Provide the [x, y] coordinate of the cell's center where the given text is located.  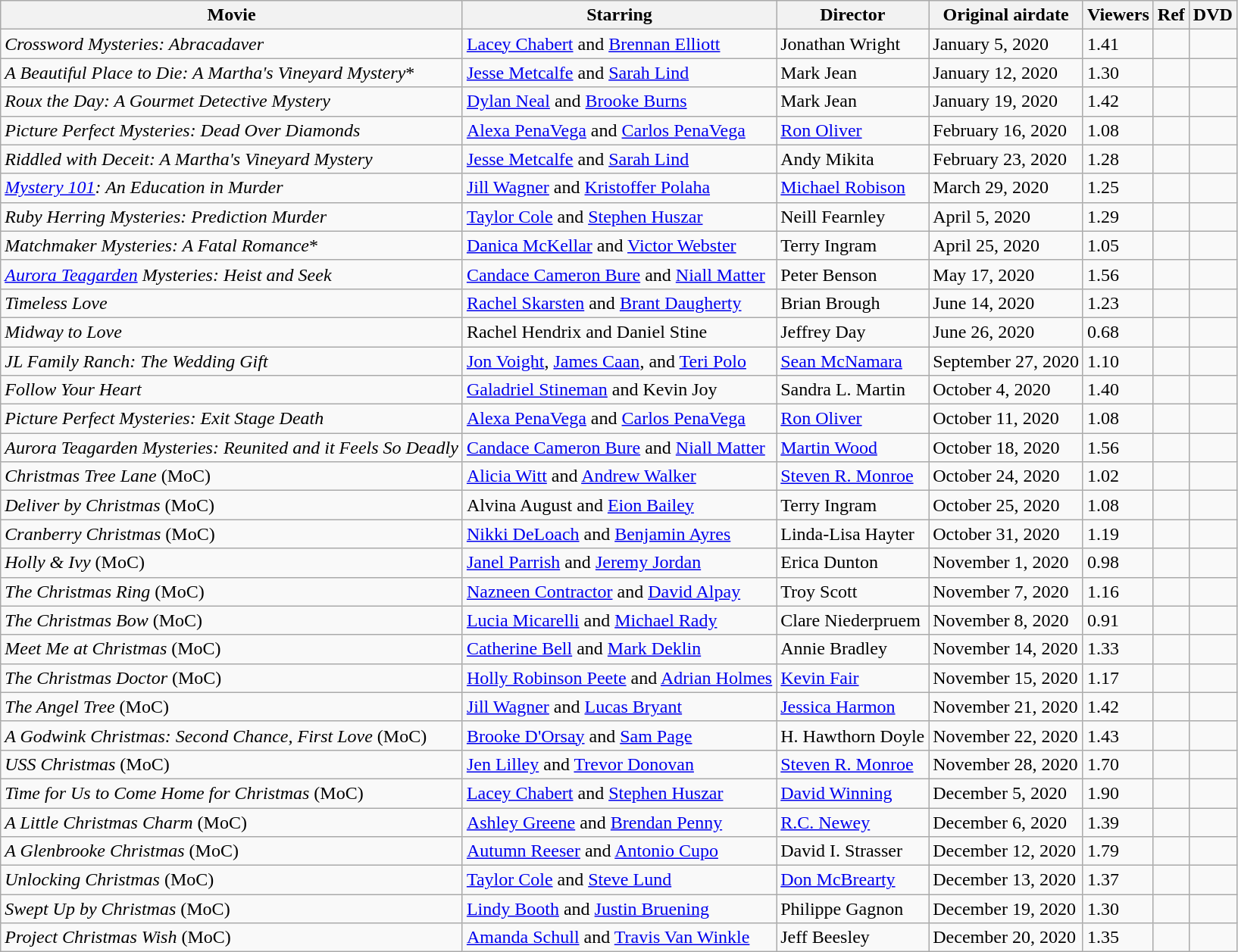
October 25, 2020 [1006, 505]
October 11, 2020 [1006, 419]
Picture Perfect Mysteries: Exit Stage Death [232, 419]
December 5, 2020 [1006, 793]
R.C. Newey [853, 822]
Jeff Beesley [853, 938]
1.41 [1118, 44]
Timeless Love [232, 303]
Rachel Hendrix and Daniel Stine [619, 332]
1.40 [1118, 390]
Brooke D'Orsay and Sam Page [619, 735]
Aurora Teagarden Mysteries: Reunited and it Feels So Deadly [232, 448]
The Angel Tree (MoC) [232, 707]
December 6, 2020 [1006, 822]
1.05 [1118, 245]
Viewers [1118, 15]
1.79 [1118, 851]
Jon Voight, James Caan, and Teri Polo [619, 361]
Peter Benson [853, 274]
The Christmas Doctor (MoC) [232, 678]
Unlocking Christmas (MoC) [232, 880]
H. Hawthorn Doyle [853, 735]
Alvina August and Eion Bailey [619, 505]
September 27, 2020 [1006, 361]
Matchmaker Mysteries: A Fatal Romance* [232, 245]
Jill Wagner and Lucas Bryant [619, 707]
Midway to Love [232, 332]
1.39 [1118, 822]
Time for Us to Come Home for Christmas (MoC) [232, 793]
December 12, 2020 [1006, 851]
Meet Me at Christmas (MoC) [232, 649]
Rachel Skarsten and Brant Daugherty [619, 303]
Jill Wagner and Kristoffer Polaha [619, 188]
Movie [232, 15]
Sean McNamara [853, 361]
Riddled with Deceit: A Martha's Vineyard Mystery [232, 159]
November 7, 2020 [1006, 591]
Lacey Chabert and Stephen Huszar [619, 793]
Clare Niederpruem [853, 620]
The Christmas Ring (MoC) [232, 591]
Picture Perfect Mysteries: Dead Over Diamonds [232, 130]
Autumn Reeser and Antonio Cupo [619, 851]
January 12, 2020 [1006, 73]
David I. Strasser [853, 851]
1.17 [1118, 678]
February 16, 2020 [1006, 130]
Taylor Cole and Steve Lund [619, 880]
1.37 [1118, 880]
Mystery 101: An Education in Murder [232, 188]
David Winning [853, 793]
Original airdate [1006, 15]
Neill Fearnley [853, 217]
Christmas Tree Lane (MoC) [232, 476]
November 1, 2020 [1006, 563]
November 14, 2020 [1006, 649]
1.19 [1118, 534]
June 26, 2020 [1006, 332]
October 24, 2020 [1006, 476]
A Glenbrooke Christmas (MoC) [232, 851]
Janel Parrish and Jeremy Jordan [619, 563]
Starring [619, 15]
Jen Lilley and Trevor Donovan [619, 764]
May 17, 2020 [1006, 274]
November 28, 2020 [1006, 764]
Deliver by Christmas (MoC) [232, 505]
Annie Bradley [853, 649]
Ruby Herring Mysteries: Prediction Murder [232, 217]
1.10 [1118, 361]
April 25, 2020 [1006, 245]
JL Family Ranch: The Wedding Gift [232, 361]
Ref [1171, 15]
Follow Your Heart [232, 390]
Danica McKellar and Victor Webster [619, 245]
June 14, 2020 [1006, 303]
Linda-Lisa Hayter [853, 534]
Galadriel Stineman and Kevin Joy [619, 390]
Troy Scott [853, 591]
1.16 [1118, 591]
Aurora Teagarden Mysteries: Heist and Seek [232, 274]
Michael Robison [853, 188]
Swept Up by Christmas (MoC) [232, 909]
December 13, 2020 [1006, 880]
DVD [1212, 15]
December 20, 2020 [1006, 938]
October 31, 2020 [1006, 534]
1.90 [1118, 793]
Kevin Fair [853, 678]
Taylor Cole and Stephen Huszar [619, 217]
Jonathan Wright [853, 44]
Lucia Micarelli and Michael Rady [619, 620]
Erica Dunton [853, 563]
Holly Robinson Peete and Adrian Holmes [619, 678]
Project Christmas Wish (MoC) [232, 938]
November 15, 2020 [1006, 678]
April 5, 2020 [1006, 217]
March 29, 2020 [1006, 188]
Martin Wood [853, 448]
Andy Mikita [853, 159]
Don McBrearty [853, 880]
February 23, 2020 [1006, 159]
November 22, 2020 [1006, 735]
November 21, 2020 [1006, 707]
Crossword Mysteries: Abracadaver [232, 44]
Nikki DeLoach and Benjamin Ayres [619, 534]
Ashley Greene and Brendan Penny [619, 822]
Alicia Witt and Andrew Walker [619, 476]
Catherine Bell and Mark Deklin [619, 649]
October 4, 2020 [1006, 390]
1.25 [1118, 188]
January 5, 2020 [1006, 44]
0.91 [1118, 620]
Nazneen Contractor and David Alpay [619, 591]
1.02 [1118, 476]
1.23 [1118, 303]
A Little Christmas Charm (MoC) [232, 822]
January 19, 2020 [1006, 101]
1.29 [1118, 217]
1.28 [1118, 159]
A Godwink Christmas: Second Chance, First Love (MoC) [232, 735]
Lindy Booth and Justin Bruening [619, 909]
1.43 [1118, 735]
1.33 [1118, 649]
December 19, 2020 [1006, 909]
The Christmas Bow (MoC) [232, 620]
1.35 [1118, 938]
Roux the Day: A Gourmet Detective Mystery [232, 101]
November 8, 2020 [1006, 620]
October 18, 2020 [1006, 448]
Amanda Schull and Travis Van Winkle [619, 938]
Jessica Harmon [853, 707]
Cranberry Christmas (MoC) [232, 534]
Brian Brough [853, 303]
Jeffrey Day [853, 332]
Dylan Neal and Brooke Burns [619, 101]
Sandra L. Martin [853, 390]
Director [853, 15]
0.68 [1118, 332]
0.98 [1118, 563]
Lacey Chabert and Brennan Elliott [619, 44]
Holly & Ivy (MoC) [232, 563]
Philippe Gagnon [853, 909]
A Beautiful Place to Die: A Martha's Vineyard Mystery* [232, 73]
1.70 [1118, 764]
USS Christmas (MoC) [232, 764]
